Locate the cell with the specified text and output its (X, Y) center coordinate. 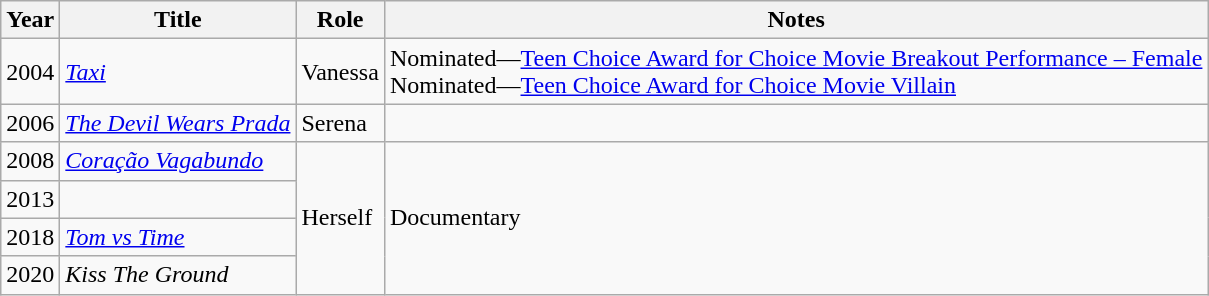
2020 (30, 275)
Kiss The Ground (178, 275)
Serena (340, 123)
Role (340, 20)
2018 (30, 237)
Vanessa (340, 72)
Herself (340, 218)
Documentary (796, 218)
Taxi (178, 72)
Tom vs Time (178, 237)
2008 (30, 161)
Title (178, 20)
Nominated—Teen Choice Award for Choice Movie Breakout Performance – FemaleNominated—Teen Choice Award for Choice Movie Villain (796, 72)
The Devil Wears Prada (178, 123)
2004 (30, 72)
Coração Vagabundo (178, 161)
Year (30, 20)
Notes (796, 20)
2006 (30, 123)
2013 (30, 199)
